From the cell containing the given text, extract its center point as (x, y) coordinate. 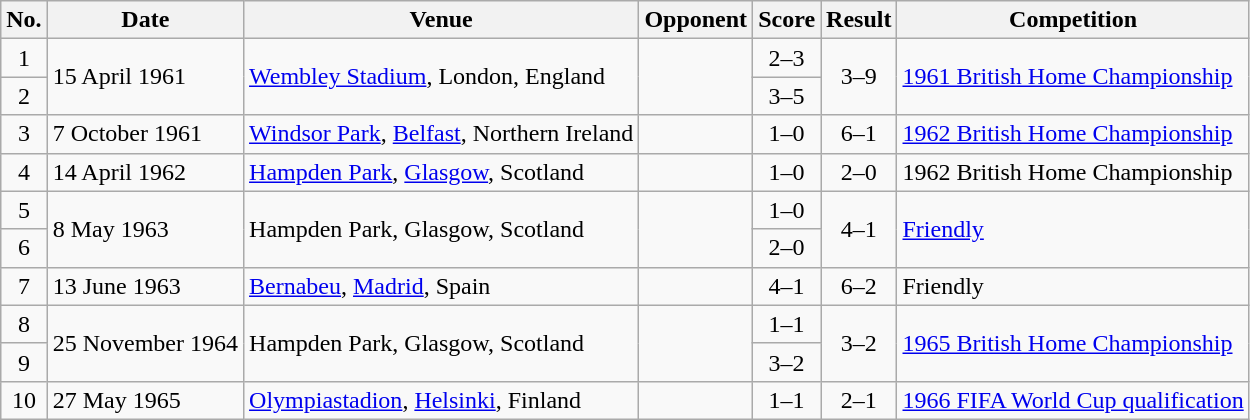
Result (859, 20)
8 May 1963 (145, 229)
3–9 (859, 77)
Olympiastadion, Helsinki, Finland (442, 400)
5 (24, 210)
Bernabeu, Madrid, Spain (442, 286)
8 (24, 324)
13 June 1963 (145, 286)
Windsor Park, Belfast, Northern Ireland (442, 134)
1961 British Home Championship (1073, 77)
1965 British Home Championship (1073, 343)
1966 FIFA World Cup qualification (1073, 400)
2–1 (859, 400)
Venue (442, 20)
27 May 1965 (145, 400)
15 April 1961 (145, 77)
6–2 (859, 286)
No. (24, 20)
Date (145, 20)
4 (24, 172)
Score (787, 20)
1 (24, 58)
Wembley Stadium, London, England (442, 77)
7 October 1961 (145, 134)
2 (24, 96)
7 (24, 286)
6–1 (859, 134)
3 (24, 134)
6 (24, 248)
Competition (1073, 20)
2–3 (787, 58)
9 (24, 362)
14 April 1962 (145, 172)
25 November 1964 (145, 343)
Opponent (696, 20)
10 (24, 400)
3–5 (787, 96)
